Locate the cell with the specified text and output its [X, Y] center coordinate. 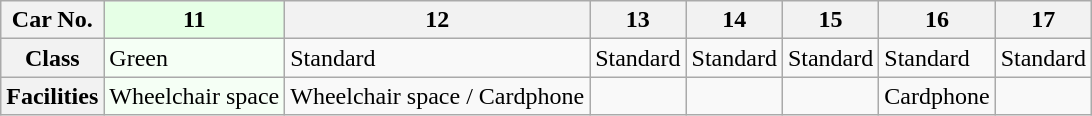
Wheelchair space [194, 96]
17 [1043, 20]
12 [438, 20]
11 [194, 20]
Car No. [52, 20]
13 [638, 20]
14 [734, 20]
Facilities [52, 96]
15 [830, 20]
Class [52, 58]
16 [937, 20]
Wheelchair space / Cardphone [438, 96]
Green [194, 58]
Cardphone [937, 96]
